From the cell containing the given text, extract its center point as [X, Y] coordinate. 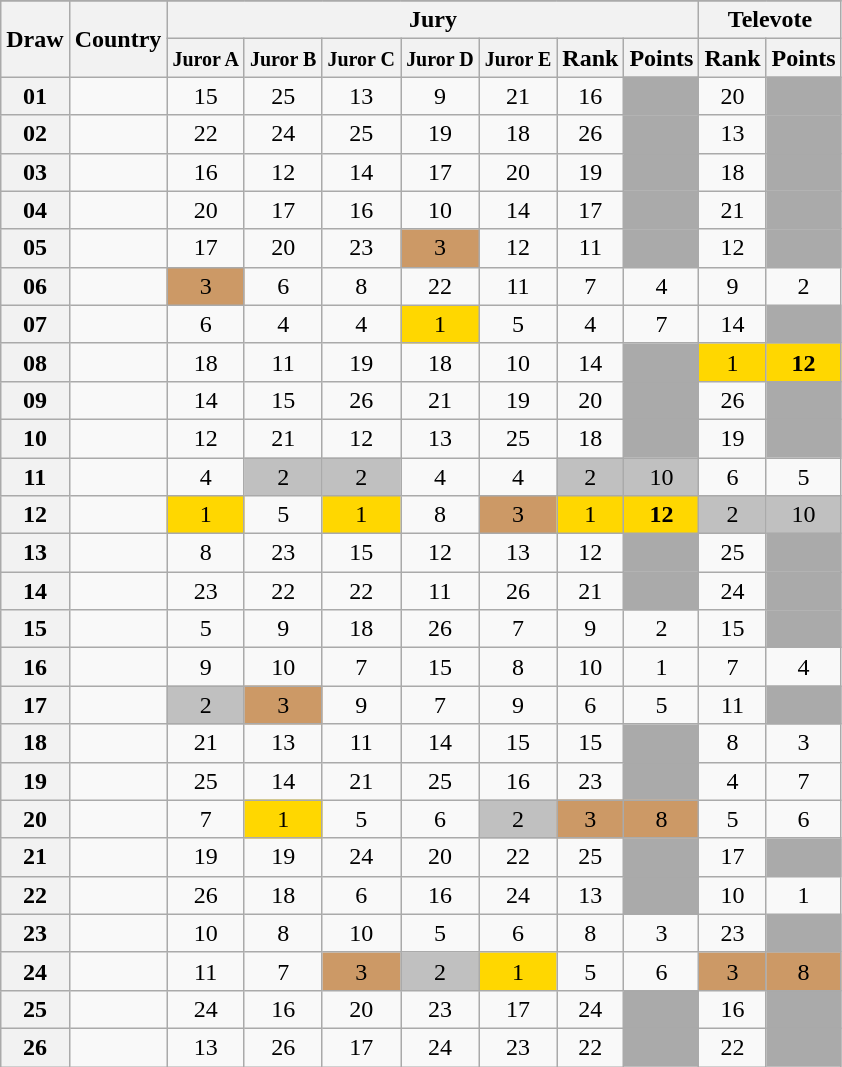
02 [35, 134]
Televote [770, 20]
08 [35, 362]
05 [35, 248]
Jury [433, 20]
Juror B [283, 58]
09 [35, 400]
07 [35, 324]
Juror D [440, 58]
03 [35, 172]
Draw [35, 39]
01 [35, 96]
Juror A [206, 58]
Juror C [362, 58]
Juror E [518, 58]
06 [35, 286]
04 [35, 210]
Country [118, 39]
